For the text-containing cell, return its midpoint in [X, Y] coordinate format. 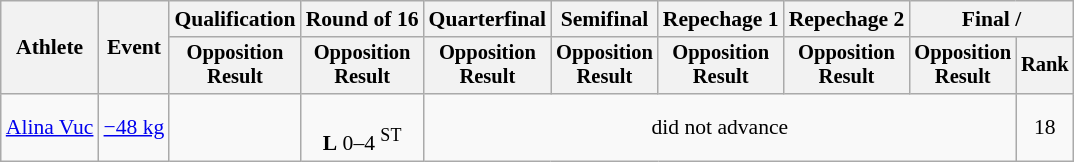
Repechage 1 [721, 19]
−48 kg [134, 128]
Qualification [234, 19]
Rank [1045, 66]
Final / [991, 19]
Round of 16 [362, 19]
18 [1045, 128]
Athlete [50, 48]
Semifinal [604, 19]
L 0–4 ST [362, 128]
Event [134, 48]
Quarterfinal [488, 19]
Repechage 2 [847, 19]
Alina Vuc [50, 128]
did not advance [720, 128]
